Determine the (X, Y) coordinate at the center of the cell enclosing the given text.  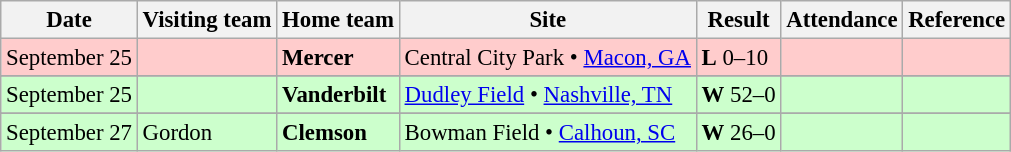
Home team (338, 20)
W 52–0 (738, 95)
W 26–0 (738, 133)
Central City Park • Macon, GA (548, 58)
Visiting team (206, 20)
Clemson (338, 133)
Gordon (206, 133)
Bowman Field • Calhoun, SC (548, 133)
Site (548, 20)
L 0–10 (738, 58)
Result (738, 20)
Reference (957, 20)
Attendance (842, 20)
Mercer (338, 58)
Dudley Field • Nashville, TN (548, 95)
September 27 (69, 133)
Vanderbilt (338, 95)
Date (69, 20)
